From the cell containing the given text, extract its center point as (X, Y) coordinate. 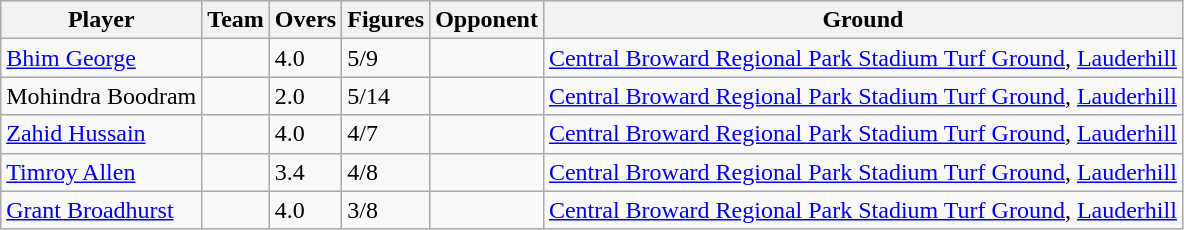
Player (102, 20)
Ground (862, 20)
4/8 (386, 172)
4/7 (386, 134)
5/14 (386, 96)
Grant Broadhurst (102, 210)
Zahid Hussain (102, 134)
Team (236, 20)
Overs (305, 20)
Figures (386, 20)
Timroy Allen (102, 172)
Bhim George (102, 58)
2.0 (305, 96)
3/8 (386, 210)
Mohindra Boodram (102, 96)
5/9 (386, 58)
Opponent (487, 20)
3.4 (305, 172)
